Capture the cell that displays the provided text and extract its [X, Y] central coordinate. 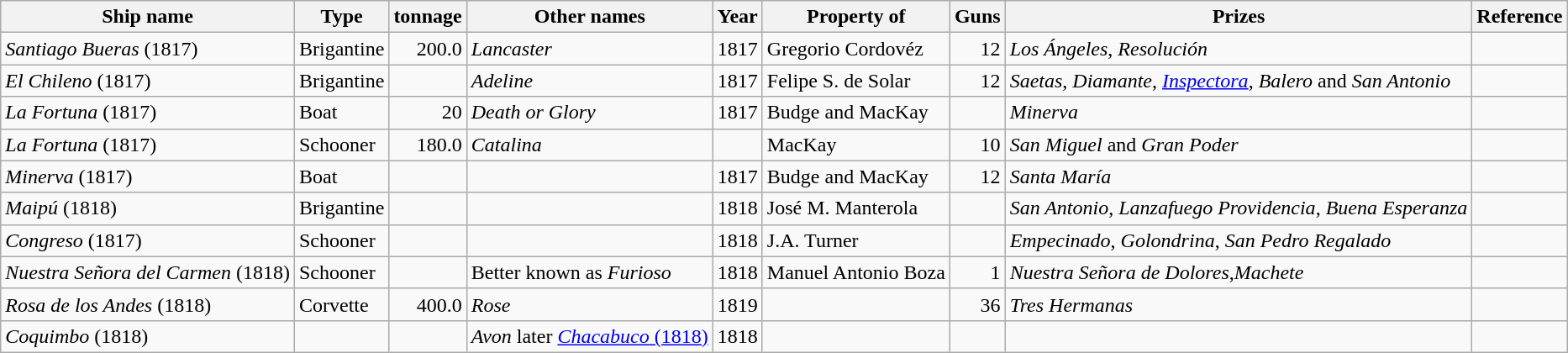
Year [738, 17]
Death or Glory [590, 113]
Type [341, 17]
Adeline [590, 81]
Nuestra Señora de Dolores,Machete [1239, 272]
San Antonio, Lanzafuego Providencia, Buena Esperanza [1239, 208]
200.0 [428, 49]
El Chileno (1817) [148, 81]
José M. Manterola [855, 208]
1 [977, 272]
10 [977, 145]
Rose [590, 304]
Manuel Antonio Boza [855, 272]
Reference [1519, 17]
MacKay [855, 145]
Empecinado, Golondrina, San Pedro Regalado [1239, 240]
1819 [738, 304]
Los Ángeles, Resolución [1239, 49]
Congreso (1817) [148, 240]
Maipú (1818) [148, 208]
Minerva (1817) [148, 176]
Saetas, Diamante, Inspectora, Balero and San Antonio [1239, 81]
Better known as Furioso [590, 272]
Nuestra Señora del Carmen (1818) [148, 272]
400.0 [428, 304]
J.A. Turner [855, 240]
Catalina [590, 145]
20 [428, 113]
Coquimbo (1818) [148, 336]
Rosa de los Andes (1818) [148, 304]
36 [977, 304]
Ship name [148, 17]
Avon later Chacabuco (1818) [590, 336]
tonnage [428, 17]
Santa María [1239, 176]
Corvette [341, 304]
Santiago Bueras (1817) [148, 49]
180.0 [428, 145]
Minerva [1239, 113]
Lancaster [590, 49]
Other names [590, 17]
Tres Hermanas [1239, 304]
Prizes [1239, 17]
San Miguel and Gran Poder [1239, 145]
Felipe S. de Solar [855, 81]
Guns [977, 17]
Property of [855, 17]
Gregorio Cordovéz [855, 49]
